Return (X, Y) of the center of cell containing provided text 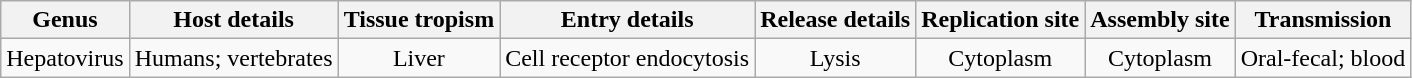
Genus (65, 20)
Replication site (1000, 20)
Lysis (836, 58)
Humans; vertebrates (234, 58)
Oral-fecal; blood (1323, 58)
Transmission (1323, 20)
Liver (419, 58)
Tissue tropism (419, 20)
Cell receptor endocytosis (628, 58)
Release details (836, 20)
Entry details (628, 20)
Host details (234, 20)
Assembly site (1160, 20)
Hepatovirus (65, 58)
